Search for the cell housing the specified text and yield its [X, Y] center coordinate. 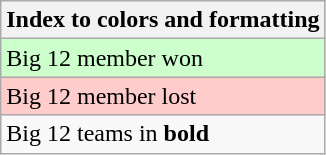
Big 12 member lost [163, 96]
Big 12 teams in bold [163, 134]
Index to colors and formatting [163, 20]
Big 12 member won [163, 58]
